Pinpoint the cell where the given text exists, returning its [x, y] midpoint coordinate. 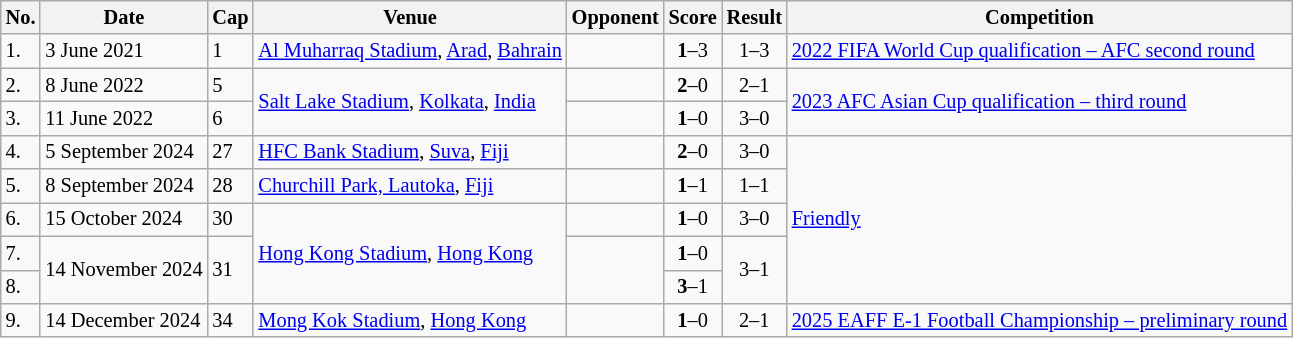
15 October 2024 [124, 219]
Result [754, 17]
8. [21, 287]
28 [231, 186]
5 [231, 85]
2025 EAFF E-1 Football Championship – preliminary round [1040, 320]
7. [21, 253]
4. [21, 152]
2022 FIFA World Cup qualification – AFC second round [1040, 51]
30 [231, 219]
11 June 2022 [124, 118]
1. [21, 51]
5. [21, 186]
1 [231, 51]
Hong Kong Stadium, Hong Kong [410, 252]
6. [21, 219]
31 [231, 270]
Opponent [616, 17]
3 June 2021 [124, 51]
3. [21, 118]
8 June 2022 [124, 85]
8 September 2024 [124, 186]
27 [231, 152]
6 [231, 118]
Mong Kok Stadium, Hong Kong [410, 320]
HFC Bank Stadium, Suva, Fiji [410, 152]
Date [124, 17]
5 September 2024 [124, 152]
34 [231, 320]
Churchill Park, Lautoka, Fiji [410, 186]
9. [21, 320]
14 December 2024 [124, 320]
Friendly [1040, 219]
Salt Lake Stadium, Kolkata, India [410, 102]
No. [21, 17]
Score [693, 17]
Competition [1040, 17]
Al Muharraq Stadium, Arad, Bahrain [410, 51]
2023 AFC Asian Cup qualification – third round [1040, 102]
14 November 2024 [124, 270]
Cap [231, 17]
Venue [410, 17]
2. [21, 85]
